Extract the (x, y) coordinate from the center of the cell holding the provided text.  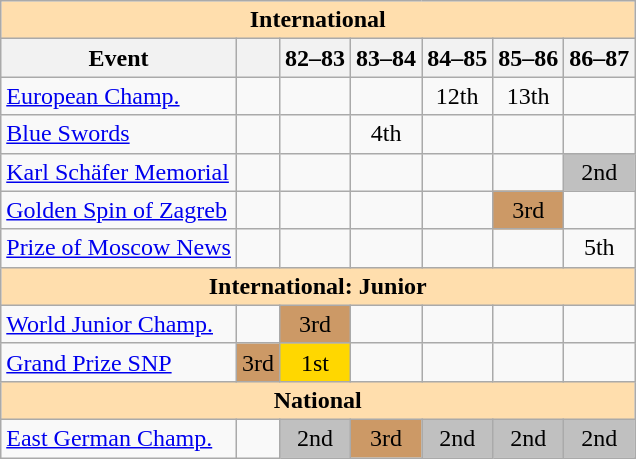
Prize of Moscow News (119, 248)
International: Junior (318, 286)
East German Champ. (119, 438)
1st (314, 362)
Golden Spin of Zagreb (119, 210)
Karl Schäfer Memorial (119, 172)
European Champ. (119, 96)
12th (458, 96)
13th (528, 96)
84–85 (458, 58)
83–84 (386, 58)
82–83 (314, 58)
Grand Prize SNP (119, 362)
Event (119, 58)
5th (600, 248)
World Junior Champ. (119, 324)
4th (386, 134)
86–87 (600, 58)
National (318, 400)
International (318, 20)
Blue Swords (119, 134)
85–86 (528, 58)
